Locate the cell with the specified text and output its [X, Y] center coordinate. 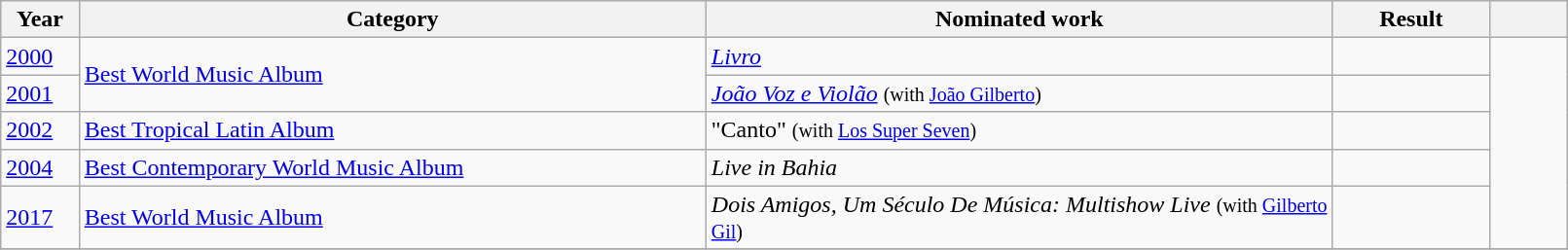
Category [392, 19]
João Voz e Violão (with João Gilberto) [1019, 93]
2002 [40, 130]
Nominated work [1019, 19]
2000 [40, 56]
2004 [40, 167]
"Canto" (with Los Super Seven) [1019, 130]
Year [40, 19]
Livro [1019, 56]
2017 [40, 218]
Dois Amigos, Um Século De Música: Multishow Live (with Gilberto Gil) [1019, 218]
2001 [40, 93]
Live in Bahia [1019, 167]
Result [1411, 19]
Best Tropical Latin Album [392, 130]
Best Contemporary World Music Album [392, 167]
